Pinpoint the cell where the given text exists, returning its [X, Y] midpoint coordinate. 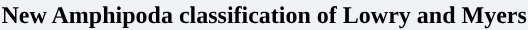
New Amphipoda classification of Lowry and Myers [264, 15]
